Find where the given text appears and provide that cell's center as (x, y) coordinate. 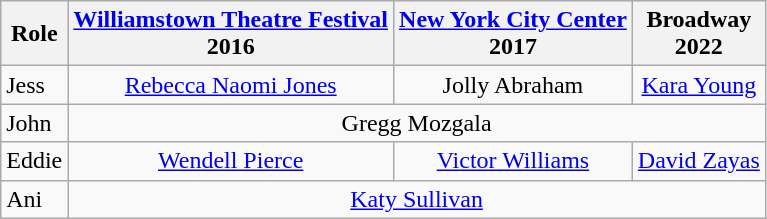
John (34, 123)
New York City Center2017 (514, 34)
Williamstown Theatre Festival2016 (231, 34)
Katy Sullivan (417, 199)
Jess (34, 85)
Ani (34, 199)
Gregg Mozgala (417, 123)
Eddie (34, 161)
Rebecca Naomi Jones (231, 85)
Wendell Pierce (231, 161)
Jolly Abraham (514, 85)
Broadway2022 (698, 34)
Victor Williams (514, 161)
Kara Young (698, 85)
David Zayas (698, 161)
Role (34, 34)
